From the cell containing the given text, extract its center point as [X, Y] coordinate. 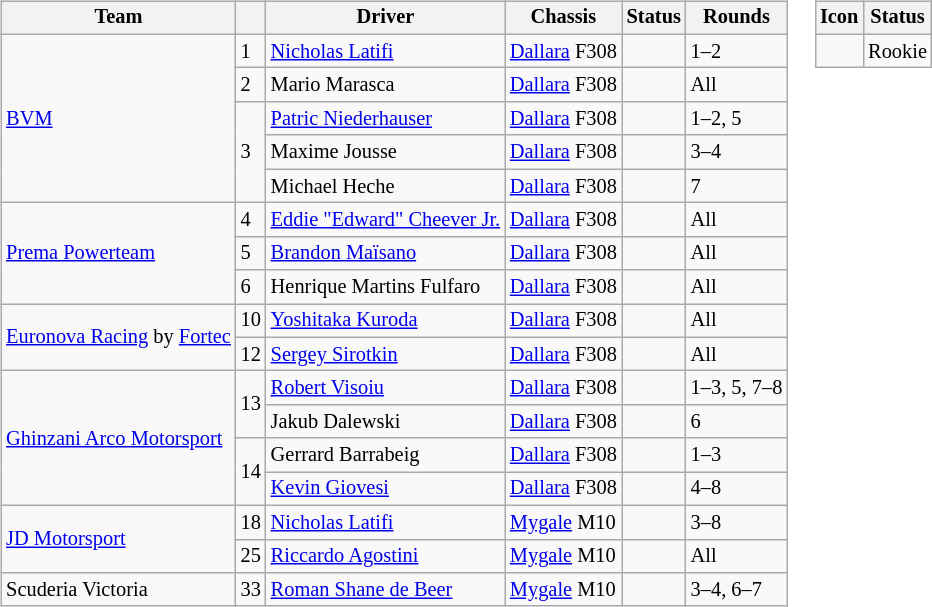
Mario Marasca [386, 85]
4–8 [736, 489]
33 [251, 590]
Patric Niederhauser [386, 119]
Roman Shane de Beer [386, 590]
Scuderia Victoria [118, 590]
4 [251, 220]
3 [251, 152]
18 [251, 522]
Riccardo Agostini [386, 556]
Kevin Giovesi [386, 489]
25 [251, 556]
Team [118, 18]
Driver [386, 18]
JD Motorsport [118, 538]
Rounds [736, 18]
Yoshitaka Kuroda [386, 321]
Jakub Dalewski [386, 422]
1–2 [736, 51]
BVM [118, 118]
1–2, 5 [736, 119]
Ghinzani Arco Motorsport [118, 438]
Sergey Sirotkin [386, 354]
Michael Heche [386, 186]
1–3 [736, 455]
Gerrard Barrabeig [386, 455]
12 [251, 354]
3–8 [736, 522]
Maxime Jousse [386, 152]
Robert Visoiu [386, 388]
3–4, 6–7 [736, 590]
Prema Powerteam [118, 254]
Eddie "Edward" Cheever Jr. [386, 220]
7 [736, 186]
1–3, 5, 7–8 [736, 388]
Euronova Racing by Fortec [118, 338]
13 [251, 404]
Chassis [564, 18]
10 [251, 321]
3–4 [736, 152]
Rookie [898, 51]
Henrique Martins Fulfaro [386, 287]
Icon [839, 18]
2 [251, 85]
14 [251, 472]
5 [251, 253]
Brandon Maïsano [386, 253]
1 [251, 51]
